Extract the [X, Y] coordinate from the center of the cell holding the provided text.  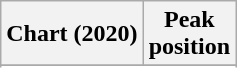
Chart (2020) [72, 34]
Peakposition [189, 34]
